Identify which cell holds the provided text, then report its (x, y) central coordinate. 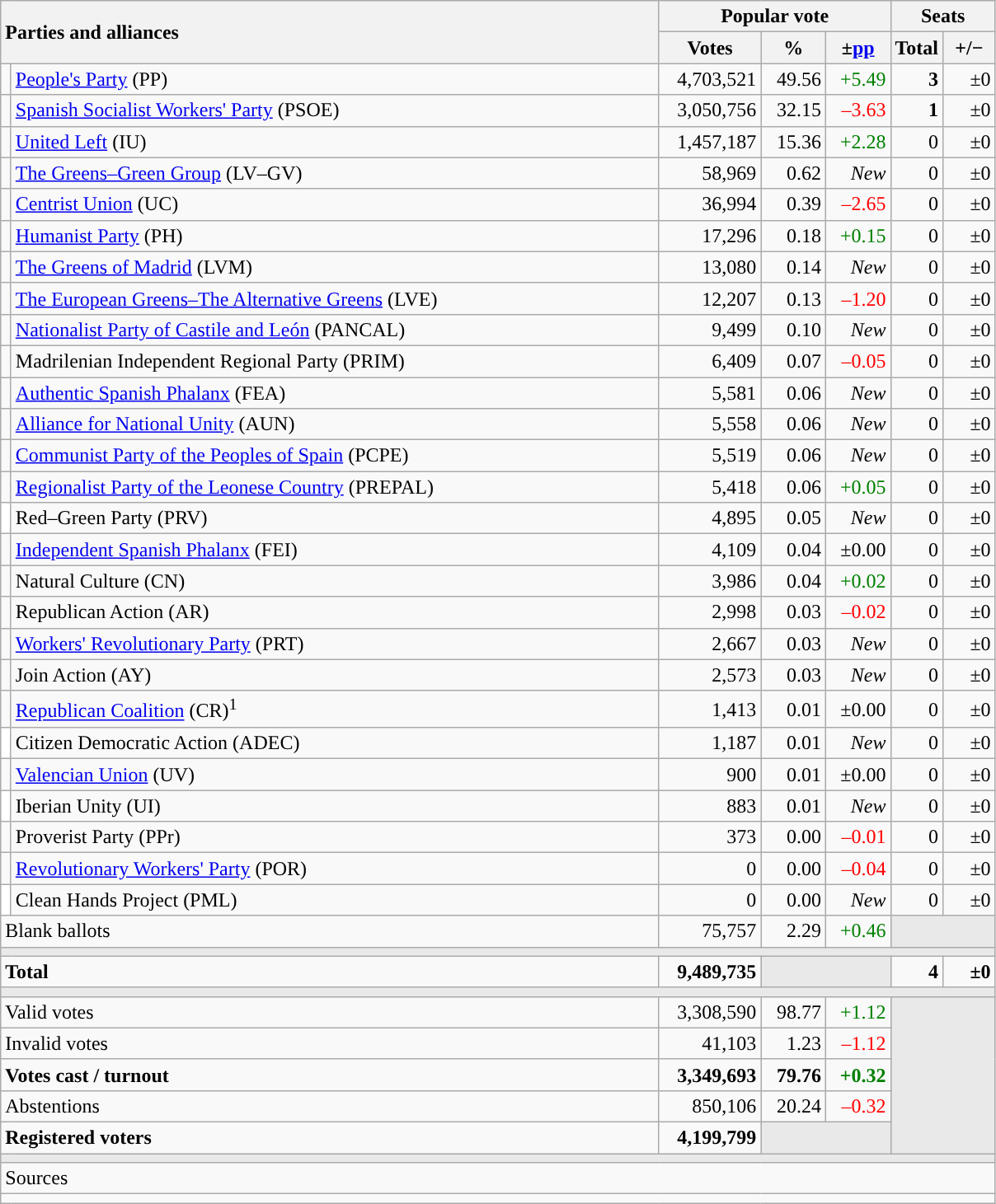
4,895 (710, 518)
5,581 (710, 393)
Valid votes (330, 1012)
6,409 (710, 361)
373 (710, 837)
Votes (710, 48)
Natural Culture (CN) (335, 581)
Seats (943, 16)
Proverist Party (PPr) (335, 837)
Humanist Party (PH) (335, 236)
Authentic Spanish Phalanx (FEA) (335, 393)
Registered voters (330, 1138)
0.13 (793, 298)
3,349,693 (710, 1075)
+2.28 (857, 142)
58,969 (710, 173)
–2.65 (857, 204)
0.62 (793, 173)
32.15 (793, 110)
–1.20 (857, 298)
2.29 (793, 931)
4,703,521 (710, 79)
Parties and alliances (330, 32)
±pp (857, 48)
Join Action (AY) (335, 675)
–1.12 (857, 1043)
The Greens of Madrid (LVM) (335, 267)
+0.15 (857, 236)
900 (710, 775)
United Left (IU) (335, 142)
Regionalist Party of the Leonese Country (PREPAL) (335, 487)
3,308,590 (710, 1012)
1,413 (710, 709)
1.23 (793, 1043)
Workers' Revolutionary Party (PRT) (335, 644)
4,199,799 (710, 1138)
1,187 (710, 743)
9,499 (710, 330)
1,457,187 (710, 142)
0.18 (793, 236)
Valencian Union (UV) (335, 775)
0.10 (793, 330)
+0.32 (857, 1075)
+/− (970, 48)
–0.01 (857, 837)
+0.05 (857, 487)
Blank ballots (330, 931)
Clean Hands Project (PML) (335, 900)
Spanish Socialist Workers' Party (PSOE) (335, 110)
75,757 (710, 931)
Madrilenian Independent Regional Party (PRIM) (335, 361)
3,050,756 (710, 110)
12,207 (710, 298)
4,109 (710, 550)
Citizen Democratic Action (ADEC) (335, 743)
883 (710, 806)
Abstentions (330, 1106)
–0.05 (857, 361)
Popular vote (775, 16)
15.36 (793, 142)
49.56 (793, 79)
–0.02 (857, 612)
Independent Spanish Phalanx (FEI) (335, 550)
20.24 (793, 1106)
0.14 (793, 267)
The Greens–Green Group (LV–GV) (335, 173)
0.05 (793, 518)
2,998 (710, 612)
Republican Coalition (CR)1 (335, 709)
–3.63 (857, 110)
2,573 (710, 675)
+1.12 (857, 1012)
Invalid votes (330, 1043)
Votes cast / turnout (330, 1075)
–0.32 (857, 1106)
+5.49 (857, 79)
41,103 (710, 1043)
2,667 (710, 644)
Republican Action (AR) (335, 612)
+0.46 (857, 931)
17,296 (710, 236)
5,558 (710, 424)
79.76 (793, 1075)
13,080 (710, 267)
Iberian Unity (UI) (335, 806)
98.77 (793, 1012)
0.39 (793, 204)
% (793, 48)
The European Greens–The Alternative Greens (LVE) (335, 298)
36,994 (710, 204)
People's Party (PP) (335, 79)
1 (917, 110)
Nationalist Party of Castile and León (PANCAL) (335, 330)
Alliance for National Unity (AUN) (335, 424)
Red–Green Party (PRV) (335, 518)
3,986 (710, 581)
Communist Party of the Peoples of Spain (PCPE) (335, 456)
850,106 (710, 1106)
9,489,735 (710, 972)
Centrist Union (UC) (335, 204)
–0.04 (857, 869)
4 (917, 972)
5,519 (710, 456)
3 (917, 79)
Sources (498, 1178)
Revolutionary Workers' Party (POR) (335, 869)
0.07 (793, 361)
5,418 (710, 487)
+0.02 (857, 581)
